Scan for the cell matching the given text and deliver its (x, y) coordinate at center. 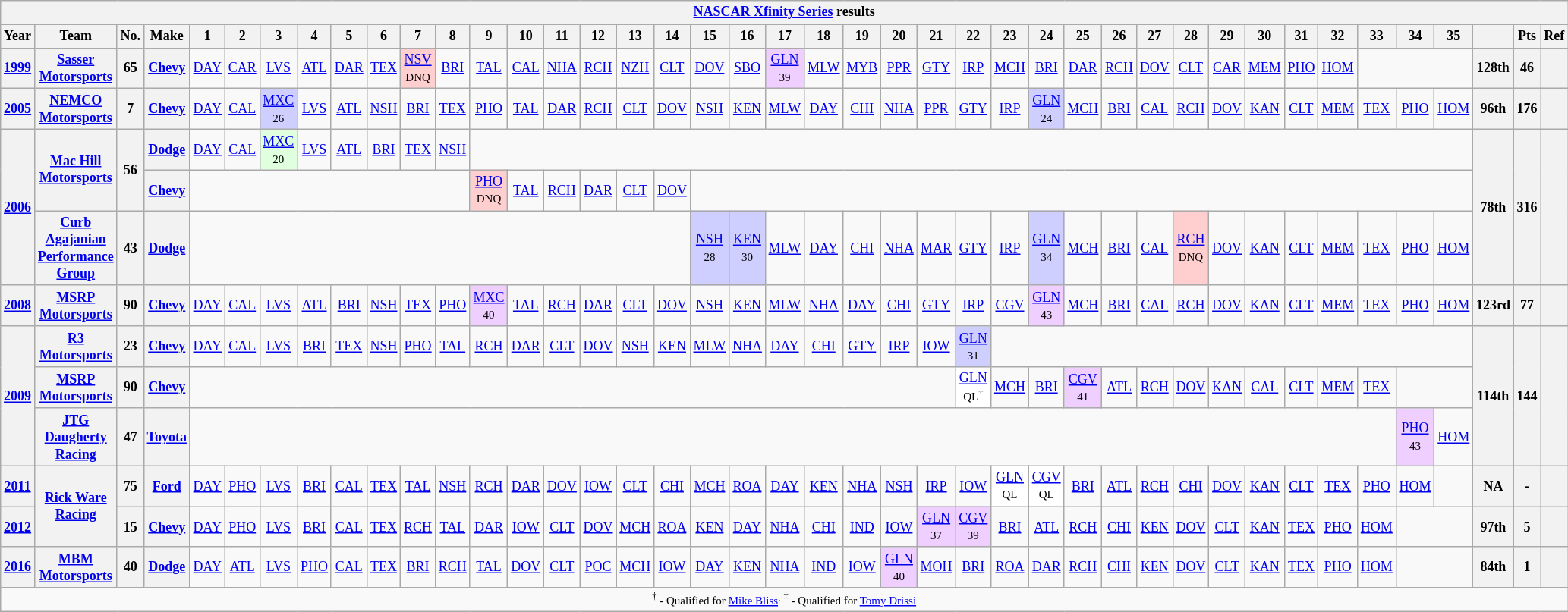
MXC20 (279, 149)
30 (1264, 36)
MXC26 (279, 109)
Mac Hill Motorsports (76, 170)
9 (489, 36)
MOH (937, 567)
- (1527, 486)
CGVQL (1046, 486)
2005 (18, 109)
56 (131, 170)
KEN30 (748, 249)
29 (1227, 36)
No. (131, 36)
Team (76, 36)
MAR (937, 249)
8 (452, 36)
Make (167, 36)
14 (672, 36)
CGV (1010, 306)
46 (1527, 68)
12 (598, 36)
GLN31 (973, 347)
1999 (18, 68)
2016 (18, 567)
GLN40 (899, 567)
20 (899, 36)
17 (785, 36)
NSVDNQ (418, 68)
Toyota (167, 437)
21 (937, 36)
316 (1527, 207)
R3 Motorsports (76, 347)
RCHDNQ (1191, 249)
16 (748, 36)
Sasser Motorsports (76, 68)
Pts (1527, 36)
Curb Agajanian Performance Group (76, 249)
19 (862, 36)
75 (131, 486)
GLN39 (785, 68)
GLN34 (1046, 249)
CGV41 (1083, 388)
123rd (1494, 306)
27 (1154, 36)
2006 (18, 207)
MXC40 (489, 306)
13 (635, 36)
34 (1415, 36)
PHODNQ (489, 190)
84th (1494, 567)
47 (131, 437)
128th (1494, 68)
25 (1083, 36)
POC (598, 567)
2012 (18, 527)
SBO (748, 68)
96th (1494, 109)
Rick Ware Racing (76, 507)
43 (131, 249)
NSH28 (709, 249)
NZH (635, 68)
PHO43 (1415, 437)
97th (1494, 527)
NEMCO Motorsports (76, 109)
MBM Motorsports (76, 567)
6 (384, 36)
10 (526, 36)
GLNQL (1010, 486)
40 (131, 567)
3 (279, 36)
CGV39 (973, 527)
NA (1494, 486)
35 (1454, 36)
26 (1119, 36)
MYB (862, 68)
24 (1046, 36)
78th (1494, 207)
4 (314, 36)
Ref (1554, 36)
GLN37 (937, 527)
22 (973, 36)
† - Qualified for Mike Bliss· ‡ - Qualified for Tomy Drissi (785, 600)
144 (1527, 396)
2011 (18, 486)
18 (824, 36)
11 (562, 36)
32 (1338, 36)
31 (1301, 36)
33 (1377, 36)
114th (1494, 396)
GLN43 (1046, 306)
GLNQL† (973, 388)
Year (18, 36)
2 (242, 36)
GLN24 (1046, 109)
65 (131, 68)
NASCAR Xfinity Series results (785, 12)
2009 (18, 396)
JTG Daugherty Racing (76, 437)
2008 (18, 306)
176 (1527, 109)
Ford (167, 486)
77 (1527, 306)
28 (1191, 36)
